Pinpoint the cell where the given text exists, returning its (x, y) midpoint coordinate. 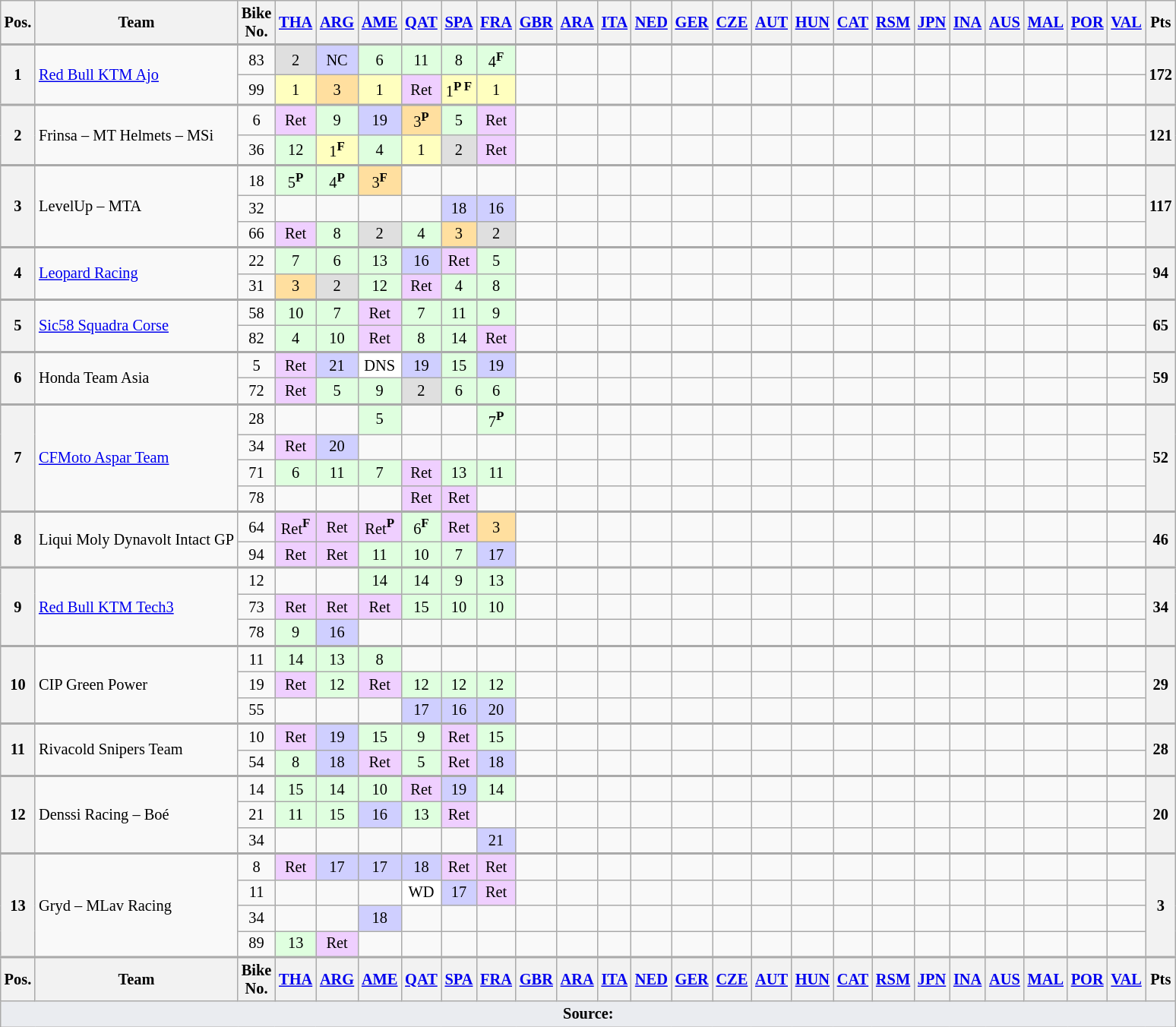
RetF (296, 526)
Sic58 Squadra Corse (137, 325)
73 (257, 607)
31 (257, 286)
52 (1161, 457)
3P (421, 120)
117 (1161, 207)
64 (257, 526)
66 (257, 234)
Source: (588, 1014)
54 (257, 763)
4P (337, 181)
Red Bull KTM Tech3 (137, 606)
Liqui Moly Dynavolt Intact GP (137, 539)
Red Bull KTM Ajo (137, 74)
82 (257, 339)
59 (1161, 378)
LevelUp – MTA (137, 207)
89 (257, 943)
65 (1161, 325)
Frinsa – MT Helmets – MSi (137, 135)
6F (421, 526)
29 (1161, 684)
RetP (380, 526)
1F (337, 150)
Denssi Racing – Boé (137, 814)
72 (257, 390)
Honda Team Asia (137, 378)
Gryd – MLav Racing (137, 905)
4F (496, 60)
99 (257, 90)
1P F (459, 90)
32 (257, 208)
83 (257, 60)
58 (257, 312)
7P (496, 419)
5P (296, 181)
CFMoto Aspar Team (137, 457)
3F (380, 181)
CIP Green Power (137, 684)
172 (1161, 74)
55 (257, 710)
NC (337, 60)
Rivacold Snipers Team (137, 749)
Leopard Racing (137, 273)
121 (1161, 135)
71 (257, 472)
DNS (380, 365)
WD (421, 893)
36 (257, 150)
46 (1161, 539)
22 (257, 260)
